For the text-containing cell, return its midpoint in [X, Y] coordinate format. 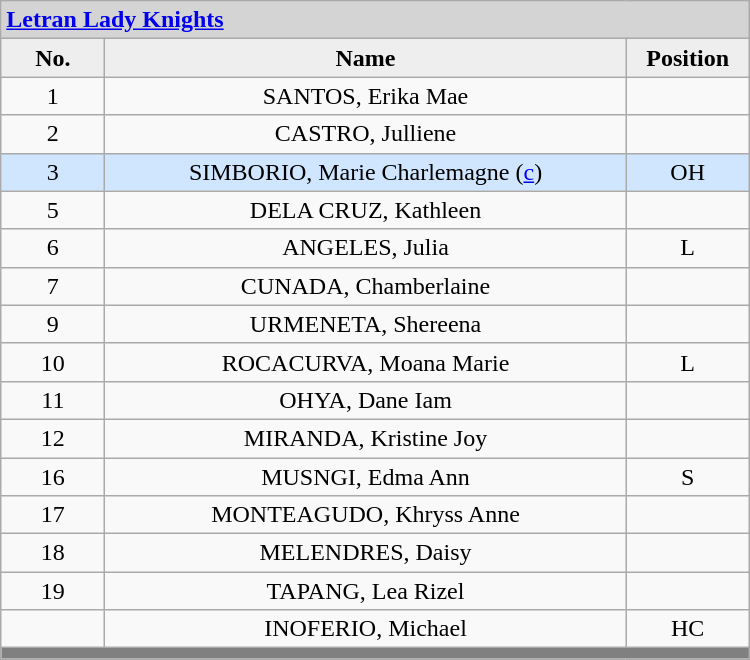
Name [366, 58]
No. [53, 58]
3 [53, 172]
19 [53, 591]
OH [688, 172]
MUSNGI, Edma Ann [366, 477]
Letran Lady Knights [375, 20]
12 [53, 438]
S [688, 477]
ROCACURVA, Moana Marie [366, 362]
MIRANDA, Kristine Joy [366, 438]
MELENDRES, Daisy [366, 553]
2 [53, 134]
SIMBORIO, Marie Charlemagne (c) [366, 172]
11 [53, 400]
CASTRO, Julliene [366, 134]
18 [53, 553]
1 [53, 96]
ANGELES, Julia [366, 248]
9 [53, 324]
SANTOS, Erika Mae [366, 96]
17 [53, 515]
INOFERIO, Michael [366, 629]
TAPANG, Lea Rizel [366, 591]
7 [53, 286]
Position [688, 58]
6 [53, 248]
5 [53, 210]
OHYA, Dane Iam [366, 400]
10 [53, 362]
URMENETA, Shereena [366, 324]
MONTEAGUDO, Khryss Anne [366, 515]
DELA CRUZ, Kathleen [366, 210]
16 [53, 477]
HC [688, 629]
CUNADA, Chamberlaine [366, 286]
